Search for the cell housing the specified text and yield its (X, Y) center coordinate. 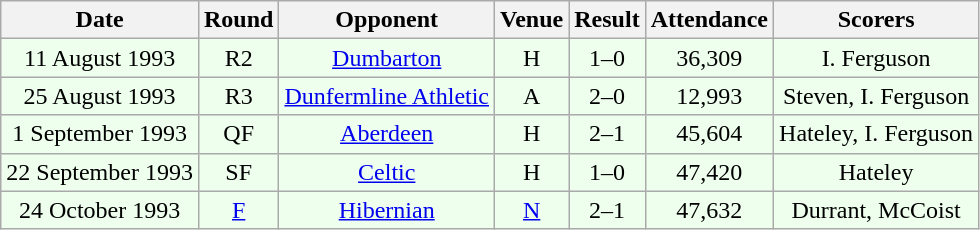
Durrant, McCoist (876, 210)
1 September 1993 (100, 134)
R3 (238, 96)
SF (238, 172)
Steven, I. Ferguson (876, 96)
Result (607, 20)
Aberdeen (387, 134)
Hateley, I. Ferguson (876, 134)
F (238, 210)
2–0 (607, 96)
Hibernian (387, 210)
47,420 (709, 172)
Venue (532, 20)
Attendance (709, 20)
36,309 (709, 58)
R2 (238, 58)
25 August 1993 (100, 96)
Celtic (387, 172)
Dumbarton (387, 58)
Hateley (876, 172)
24 October 1993 (100, 210)
N (532, 210)
47,632 (709, 210)
Dunfermline Athletic (387, 96)
QF (238, 134)
Date (100, 20)
45,604 (709, 134)
11 August 1993 (100, 58)
12,993 (709, 96)
Opponent (387, 20)
A (532, 96)
Round (238, 20)
22 September 1993 (100, 172)
I. Ferguson (876, 58)
Scorers (876, 20)
